From the cell containing the given text, extract its center point as [X, Y] coordinate. 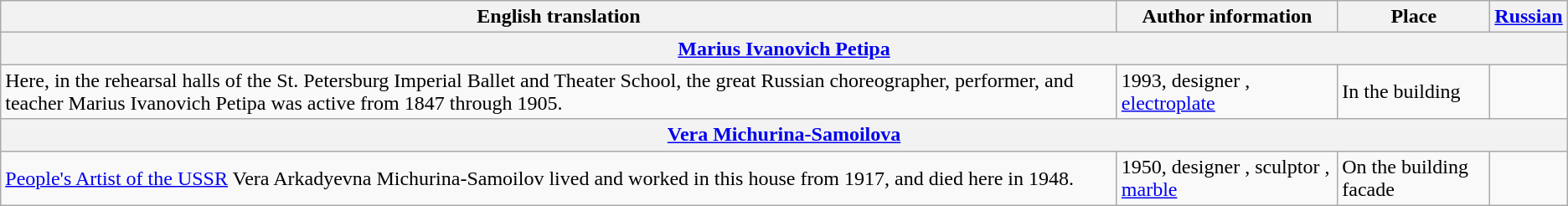
Vera Michurina-Samoilova [784, 135]
Author information [1226, 17]
Marius Ivanovich Petipa [784, 49]
1950, designer , sculptor , marble [1226, 178]
In the building [1414, 92]
English translation [560, 17]
1993, designer , electroplate [1226, 92]
Russian [1529, 17]
People's Artist of the USSR Vera Arkadyevna Michurina-Samoilov lived and worked in this house from 1917, and died here in 1948. [560, 178]
Place [1414, 17]
On the building facade [1414, 178]
